Identify which cell holds the provided text, then report its (X, Y) central coordinate. 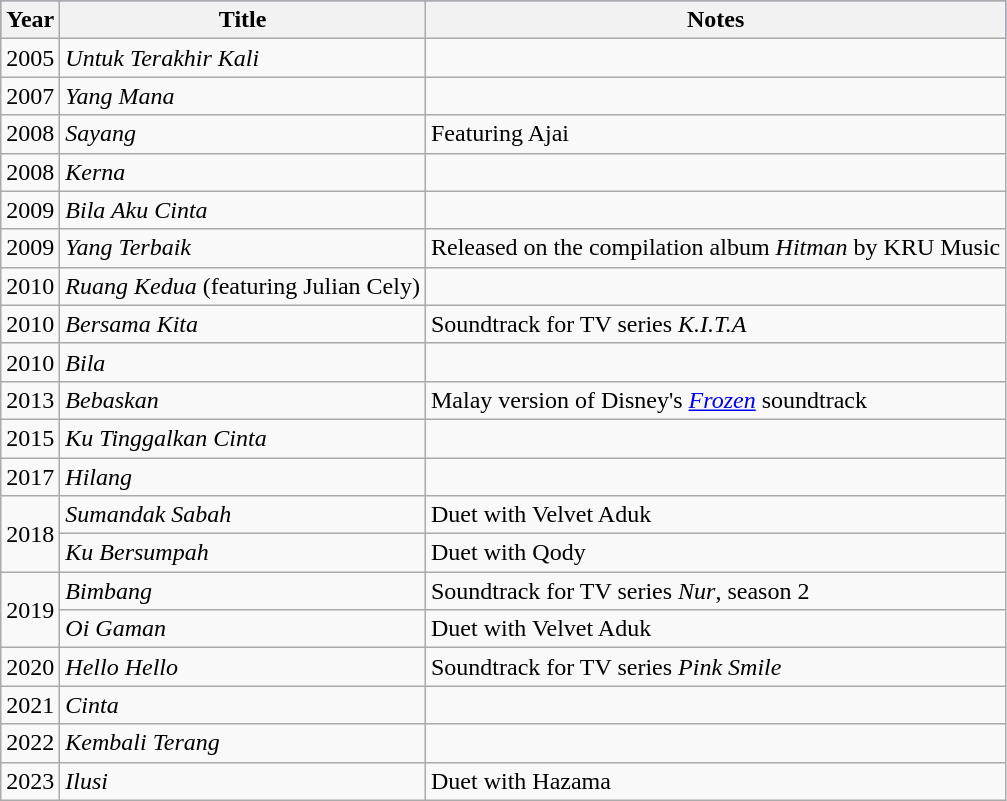
Bila (243, 362)
Featuring Ajai (715, 134)
Yang Terbaik (243, 248)
Bila Aku Cinta (243, 210)
2017 (30, 477)
Sayang (243, 134)
Notes (715, 20)
Soundtrack for TV series K.I.T.A (715, 324)
2013 (30, 400)
2022 (30, 743)
Duet with Qody (715, 553)
Bimbang (243, 591)
2023 (30, 781)
Bebaskan (243, 400)
Title (243, 20)
Ruang Kedua (featuring Julian Cely) (243, 286)
Ilusi (243, 781)
Untuk Terakhir Kali (243, 58)
Soundtrack for TV series Nur, season 2 (715, 591)
Oi Gaman (243, 629)
Year (30, 20)
Kerna (243, 172)
Duet with Hazama (715, 781)
2019 (30, 610)
2018 (30, 534)
Cinta (243, 705)
Hello Hello (243, 667)
Sumandak Sabah (243, 515)
2020 (30, 667)
Soundtrack for TV series Pink Smile (715, 667)
Malay version of Disney's Frozen soundtrack (715, 400)
Kembali Terang (243, 743)
2015 (30, 438)
2007 (30, 96)
2005 (30, 58)
Hilang (243, 477)
Released on the compilation album Hitman by KRU Music (715, 248)
Ku Tinggalkan Cinta (243, 438)
Yang Mana (243, 96)
Ku Bersumpah (243, 553)
2021 (30, 705)
Bersama Kita (243, 324)
